For the text-containing cell, return its midpoint in (X, Y) coordinate format. 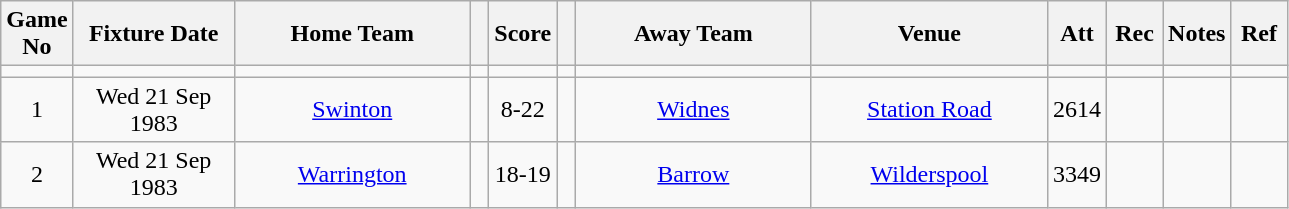
Rec (1135, 34)
2614 (1076, 110)
Fixture Date (154, 34)
Barrow (693, 174)
Widnes (693, 110)
8-22 (523, 110)
3349 (1076, 174)
Venue (929, 34)
18-19 (523, 174)
Home Team (352, 34)
Notes (1197, 34)
Game No (37, 34)
1 (37, 110)
Swinton (352, 110)
Wilderspool (929, 174)
2 (37, 174)
Score (523, 34)
Ref (1259, 34)
Station Road (929, 110)
Att (1076, 34)
Away Team (693, 34)
Warrington (352, 174)
